Return (x, y) of the center of cell containing provided text 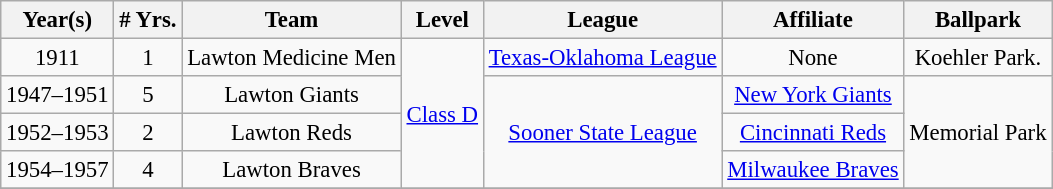
Ballpark (978, 20)
League (602, 20)
Milwaukee Braves (813, 170)
Sooner State League (602, 132)
Texas-Oklahoma League (602, 58)
Memorial Park (978, 132)
Level (442, 20)
Class D (442, 114)
1954–1957 (58, 170)
None (813, 58)
Year(s) (58, 20)
New York Giants (813, 95)
Lawton Reds (292, 133)
1911 (58, 58)
1 (148, 58)
Koehler Park. (978, 58)
2 (148, 133)
Team (292, 20)
# Yrs. (148, 20)
1947–1951 (58, 95)
Affiliate (813, 20)
5 (148, 95)
1952–1953 (58, 133)
Lawton Braves (292, 170)
4 (148, 170)
Lawton Giants (292, 95)
Cincinnati Reds (813, 133)
Lawton Medicine Men (292, 58)
